Output the [X, Y] coordinate of the center of the cell containing the given text.  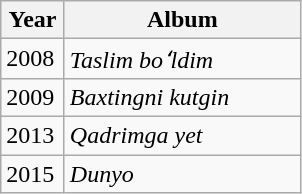
2009 [33, 97]
Qadrimga yet [182, 135]
Taslim boʻldim [182, 59]
Album [182, 20]
2008 [33, 59]
Baxtingni kutgin [182, 97]
Dunyo [182, 173]
Year [33, 20]
2013 [33, 135]
2015 [33, 173]
